Scan for the cell matching the given text and deliver its (X, Y) coordinate at center. 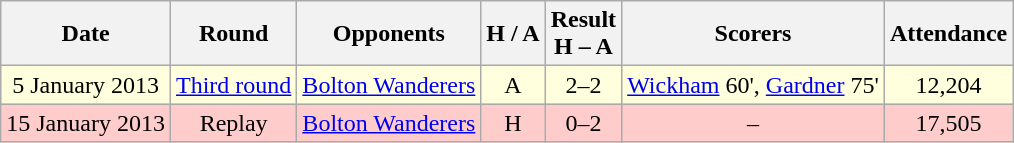
Attendance (948, 34)
Scorers (754, 34)
ResultH – A (583, 34)
Third round (233, 85)
5 January 2013 (86, 85)
H / A (513, 34)
H (513, 123)
0–2 (583, 123)
2–2 (583, 85)
A (513, 85)
Replay (233, 123)
Round (233, 34)
Opponents (389, 34)
12,204 (948, 85)
– (754, 123)
Wickham 60', Gardner 75' (754, 85)
17,505 (948, 123)
15 January 2013 (86, 123)
Date (86, 34)
